Pinpoint the cell where the given text exists, returning its (X, Y) midpoint coordinate. 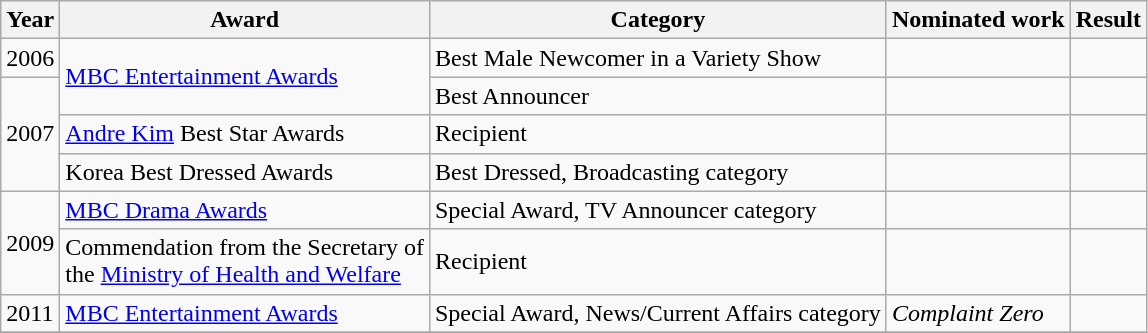
2006 (30, 58)
Category (658, 20)
2011 (30, 313)
Special Award, News/Current Affairs category (658, 313)
2009 (30, 242)
Year (30, 20)
Andre Kim Best Star Awards (245, 134)
Result (1108, 20)
Commendation from the Secretary of the Ministry of Health and Welfare (245, 262)
Korea Best Dressed Awards (245, 172)
Best Announcer (658, 96)
Complaint Zero (978, 313)
Nominated work (978, 20)
Best Male Newcomer in a Variety Show (658, 58)
MBC Drama Awards (245, 210)
Special Award, TV Announcer category (658, 210)
2007 (30, 134)
Award (245, 20)
Best Dressed, Broadcasting category (658, 172)
